Pinpoint the cell where the given text exists, returning its [X, Y] midpoint coordinate. 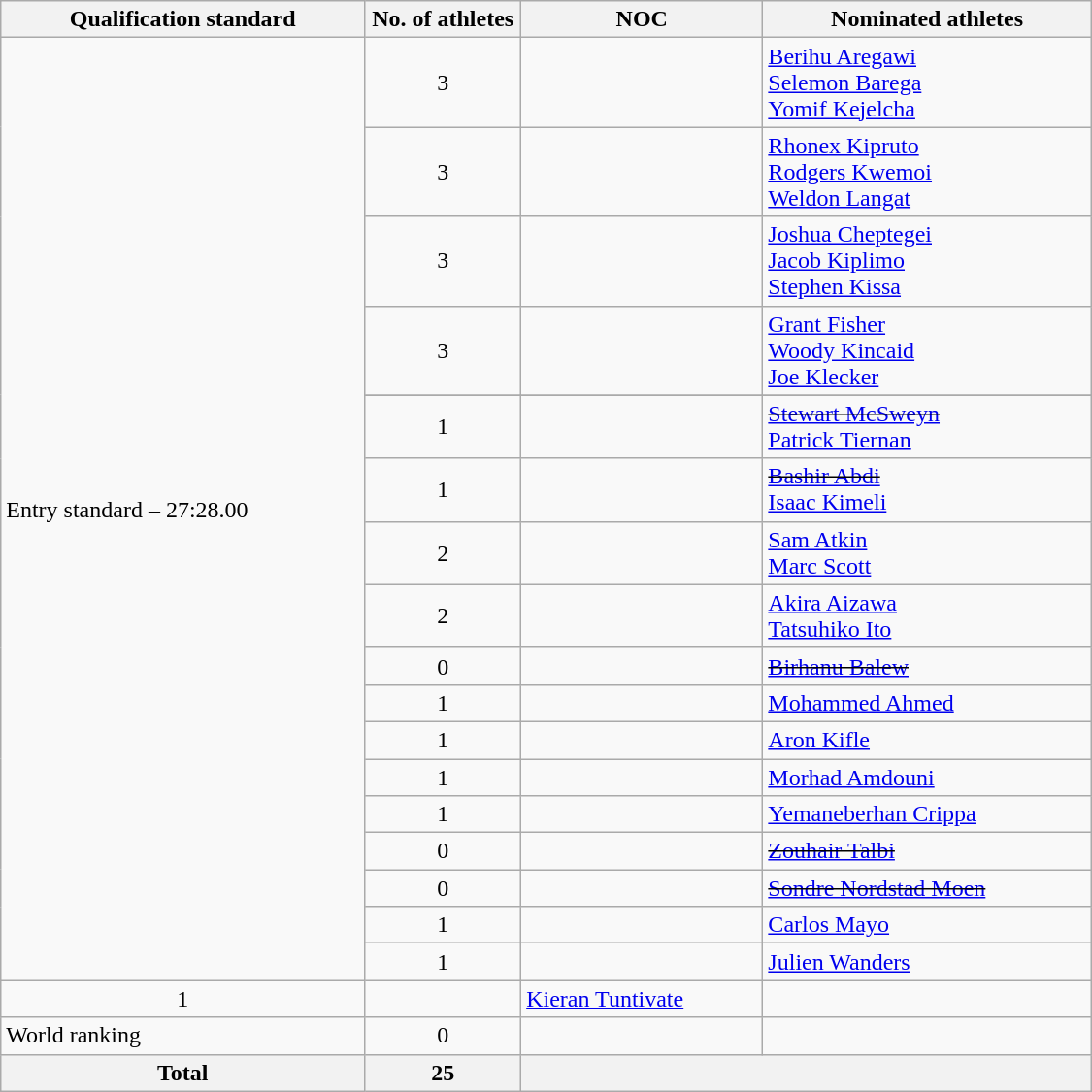
World ranking [182, 1036]
Grant FisherWoody KincaidJoe Klecker [927, 350]
Akira AizawaTatsuhiko Ito [927, 615]
Kieran Tuntivate [643, 999]
Mohammed Ahmed [927, 703]
Aron Kifle [927, 740]
NOC [643, 19]
Julien Wanders [927, 962]
Nominated athletes [927, 19]
Stewart McSweynPatrick Tiernan [927, 427]
25 [443, 1073]
Qualification standard [182, 19]
Birhanu Balew [927, 666]
Zouhair Talbi [927, 851]
Sam AtkinMarc Scott [927, 553]
Entry standard – 27:28.00 [182, 509]
Sondre Nordstad Moen [927, 888]
Yemaneberhan Crippa [927, 814]
No. of athletes [443, 19]
Berihu AregawiSelemon BaregaYomif Kejelcha [927, 83]
Bashir AbdiIsaac Kimeli [927, 489]
Total [182, 1073]
Morhad Amdouni [927, 778]
Joshua CheptegeiJacob KiplimoStephen Kissa [927, 261]
Rhonex KiprutoRodgers KwemoiWeldon Langat [927, 172]
Carlos Mayo [927, 925]
